Provide the (x, y) coordinate of the cell's center where the given text is located.  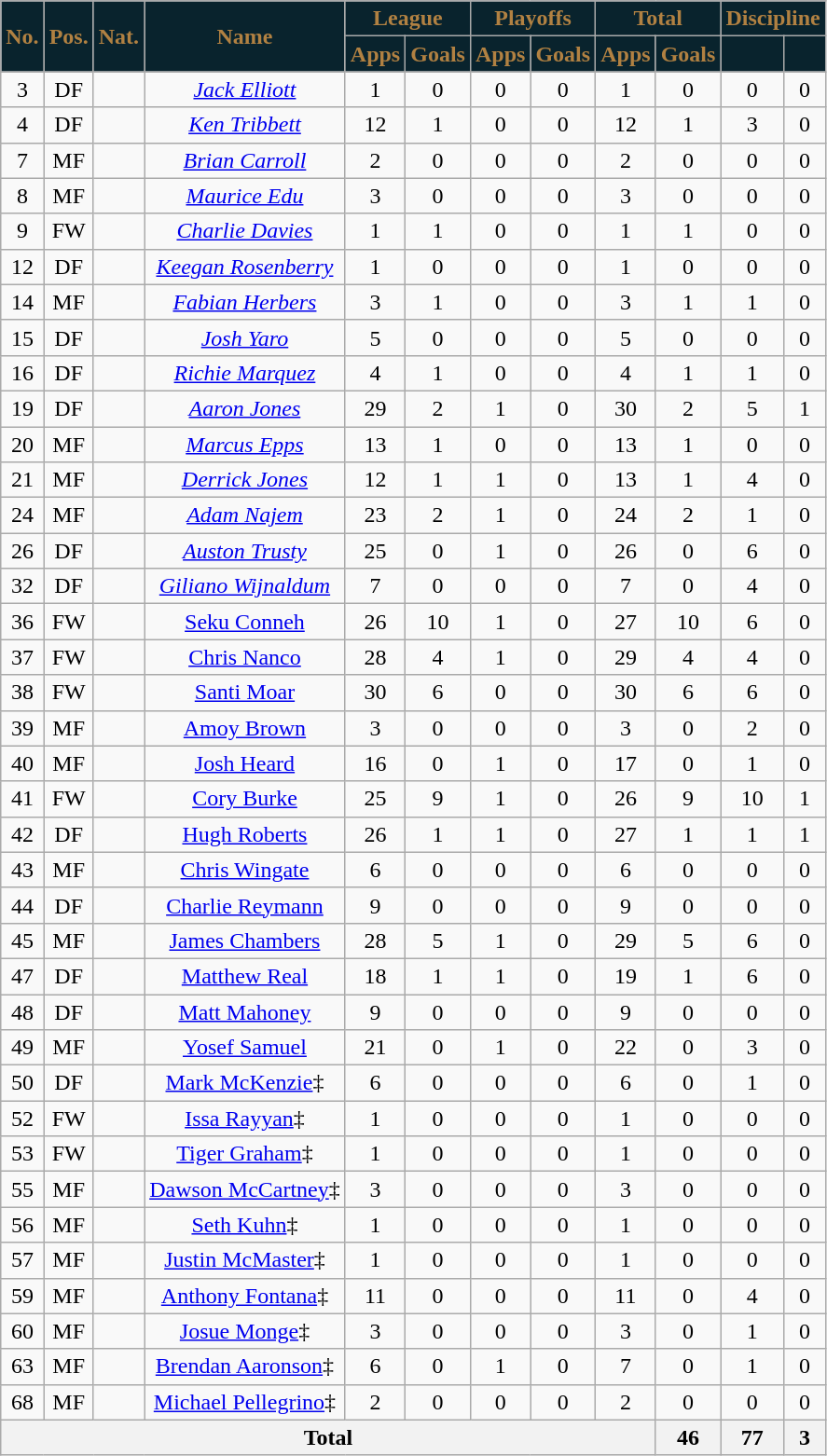
Mark McKenzie‡ (245, 1083)
68 (22, 1402)
37 (22, 657)
18 (375, 976)
Michael Pellegrino‡ (245, 1402)
Josh Yaro (245, 337)
42 (22, 834)
38 (22, 693)
League (407, 19)
48 (22, 1011)
Seku Conneh (245, 622)
17 (626, 763)
Josue Monge‡ (245, 1331)
Chris Wingate (245, 870)
Richie Marquez (245, 373)
Chris Nanco (245, 657)
Brendan Aaronson‡ (245, 1367)
Marcus Epps (245, 445)
47 (22, 976)
41 (22, 799)
Giliano Wijnaldum (245, 586)
20 (22, 445)
50 (22, 1083)
Auston Trusty (245, 551)
44 (22, 905)
45 (22, 941)
63 (22, 1367)
Hugh Roberts (245, 834)
Discipline (773, 19)
60 (22, 1331)
James Chambers (245, 941)
53 (22, 1154)
Seth Kuhn‡ (245, 1225)
Jack Elliott (245, 89)
Fabian Herbers (245, 302)
32 (22, 586)
Yosef Samuel (245, 1048)
8 (22, 196)
56 (22, 1225)
Maurice Edu (245, 196)
14 (22, 302)
Playoffs (532, 19)
Adam Najem (245, 515)
46 (688, 1437)
52 (22, 1119)
77 (752, 1437)
Amoy Brown (245, 728)
Cory Burke (245, 799)
Santi Moar (245, 693)
55 (22, 1189)
36 (22, 622)
43 (22, 870)
15 (22, 337)
59 (22, 1296)
Josh Heard (245, 763)
Derrick Jones (245, 480)
Charlie Reymann (245, 905)
Tiger Graham‡ (245, 1154)
Justin McMaster‡ (245, 1260)
40 (22, 763)
Dawson McCartney‡ (245, 1189)
49 (22, 1048)
No. (22, 36)
Ken Tribbett (245, 125)
57 (22, 1260)
39 (22, 728)
23 (375, 515)
Anthony Fontana‡ (245, 1296)
Aaron Jones (245, 408)
Keegan Rosenberry (245, 267)
Name (245, 36)
Brian Carroll (245, 160)
22 (626, 1048)
Nat. (118, 36)
Matthew Real (245, 976)
Pos. (69, 36)
Matt Mahoney (245, 1011)
Issa Rayyan‡ (245, 1119)
Charlie Davies (245, 231)
